Output the (X, Y) coordinate of the center of the cell containing the given text.  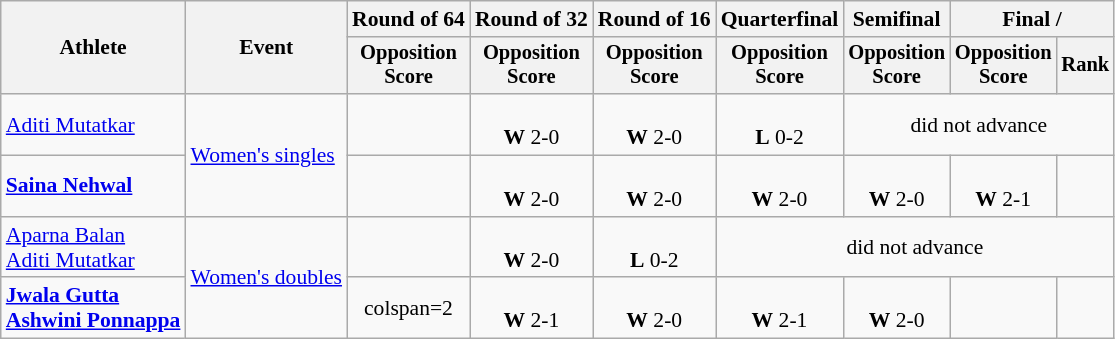
Final / (1032, 19)
Jwala GuttaAshwini Ponnappa (94, 308)
Rank (1086, 66)
colspan=2 (408, 308)
Round of 32 (532, 19)
Aditi Mutatkar (94, 124)
Saina Nehwal (94, 186)
Quarterfinal (780, 19)
Aparna BalanAditi Mutatkar (94, 248)
Women's doubles (266, 278)
Women's singles (266, 155)
Round of 16 (654, 19)
Round of 64 (408, 19)
Athlete (94, 48)
Event (266, 48)
Semifinal (896, 19)
